Provide the (X, Y) coordinate of the cell's center where the given text is located.  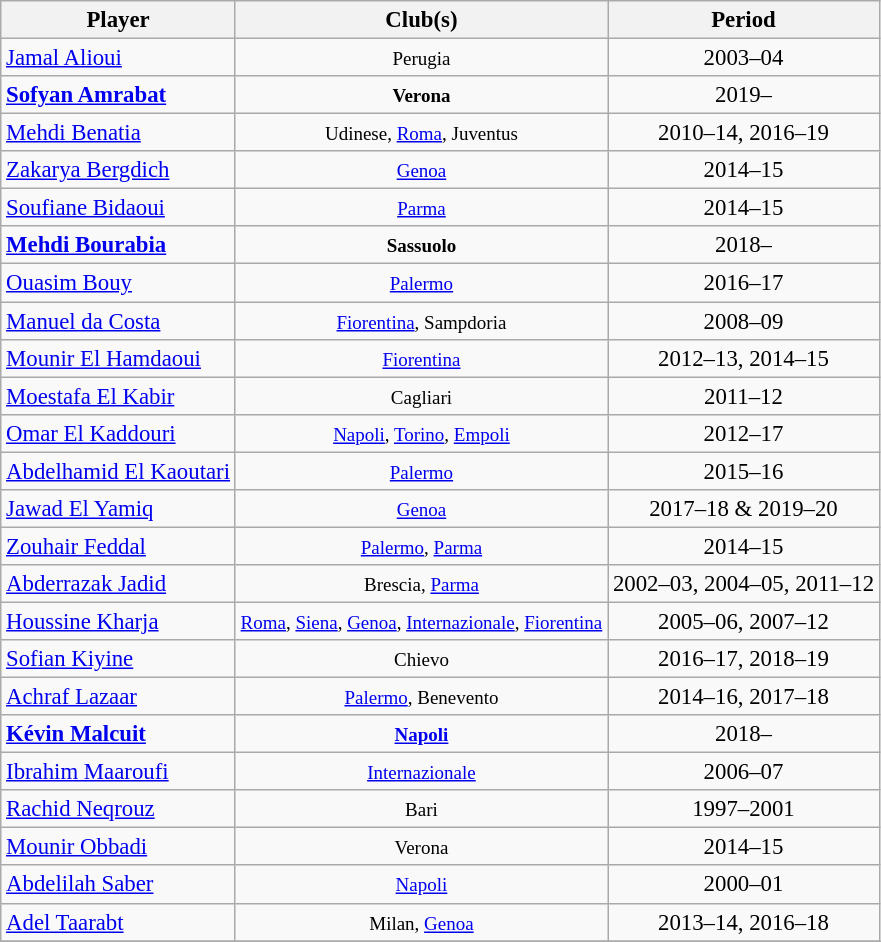
2014–16, 2017–18 (744, 697)
Mehdi Bourabia (118, 245)
Cagliari (421, 396)
Moestafa El Kabir (118, 396)
Perugia (421, 58)
Rachid Neqrouz (118, 809)
2013–14, 2016–18 (744, 922)
Manuel da Costa (118, 321)
Zakarya Bergdich (118, 170)
Internazionale (421, 772)
Ouasim Bouy (118, 283)
2016–17, 2018–19 (744, 659)
Brescia, Parma (421, 584)
Fiorentina (421, 358)
2002–03, 2004–05, 2011–12 (744, 584)
Mounir El Hamdaoui (118, 358)
Jamal Alioui (118, 58)
Sofyan Amrabat (118, 95)
2015–16 (744, 471)
2012–17 (744, 433)
Ibrahim Maaroufi (118, 772)
1997–2001 (744, 809)
Napoli, Torino, Empoli (421, 433)
Kévin Malcuit (118, 734)
Palermo, Benevento (421, 697)
2006–07 (744, 772)
2016–17 (744, 283)
Bari (421, 809)
Abdelhamid El Kaoutari (118, 471)
Chievo (421, 659)
2017–18 & 2019–20 (744, 509)
Soufiane Bidaoui (118, 208)
2010–14, 2016–19 (744, 133)
Parma (421, 208)
Mounir Obbadi (118, 847)
Roma, Siena, Genoa, Internazionale, Fiorentina (421, 621)
2003–04 (744, 58)
Mehdi Benatia (118, 133)
2011–12 (744, 396)
Houssine Kharja (118, 621)
Abdelilah Saber (118, 885)
Udinese, Roma, Juventus (421, 133)
Abderrazak Jadid (118, 584)
2012–13, 2014–15 (744, 358)
2005–06, 2007–12 (744, 621)
Palermo, Parma (421, 546)
Period (744, 20)
Jawad El Yamiq (118, 509)
2008–09 (744, 321)
Sassuolo (421, 245)
Achraf Lazaar (118, 697)
2000–01 (744, 885)
Adel Taarabt (118, 922)
Milan, Genoa (421, 922)
Zouhair Feddal (118, 546)
Fiorentina, Sampdoria (421, 321)
Player (118, 20)
Omar El Kaddouri (118, 433)
Sofian Kiyine (118, 659)
Club(s) (421, 20)
2019– (744, 95)
